Find where the given text appears and provide that cell's center as (x, y) coordinate. 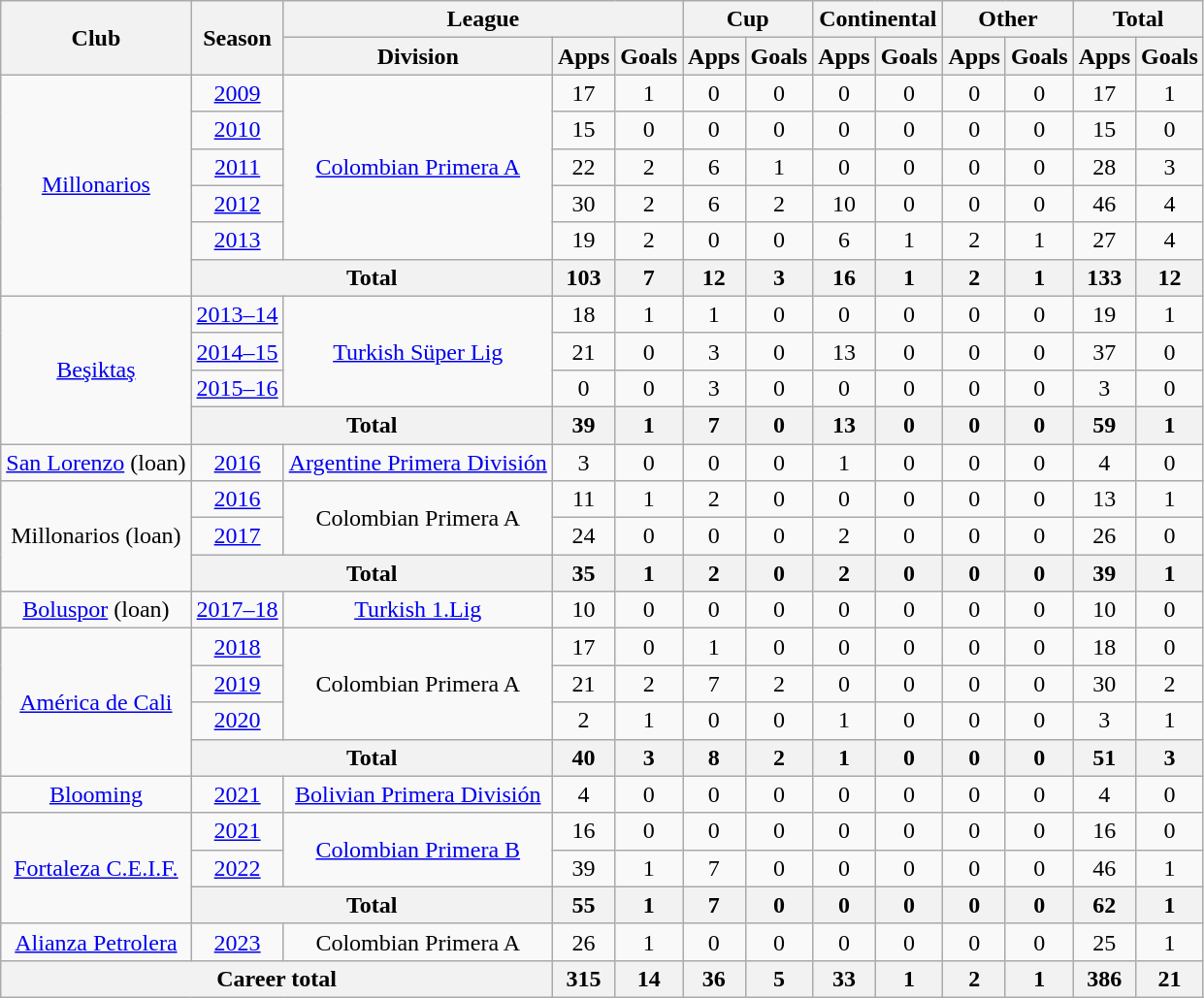
Continental (878, 19)
37 (1104, 351)
2013 (237, 241)
2022 (237, 868)
Alianza Petrolera (96, 942)
22 (583, 167)
33 (844, 979)
Beşiktaş (96, 370)
2012 (237, 204)
133 (1104, 277)
Career total (277, 979)
14 (649, 979)
2018 (237, 647)
25 (1104, 942)
2010 (237, 130)
América de Cali (96, 702)
Turkish 1.Lig (417, 610)
55 (583, 905)
2019 (237, 684)
51 (1104, 757)
2015–16 (237, 388)
San Lorenzo (loan) (96, 463)
Club (96, 38)
Cup (748, 19)
Millonarios (loan) (96, 536)
40 (583, 757)
11 (583, 499)
Division (417, 56)
315 (583, 979)
2023 (237, 942)
62 (1104, 905)
2009 (237, 93)
24 (583, 536)
35 (583, 573)
Boluspor (loan) (96, 610)
Argentine Primera División (417, 463)
36 (714, 979)
2017–18 (237, 610)
Turkish Süper Lig (417, 351)
Colombian Primera B (417, 850)
59 (1104, 425)
League (483, 19)
Fortaleza C.E.I.F. (96, 868)
Bolivian Primera División (417, 794)
2020 (237, 721)
386 (1104, 979)
2017 (237, 536)
28 (1104, 167)
Other (1008, 19)
2014–15 (237, 351)
5 (779, 979)
27 (1104, 241)
8 (714, 757)
Millonarios (96, 185)
103 (583, 277)
Blooming (96, 794)
2011 (237, 167)
Season (237, 38)
2013–14 (237, 314)
